Return the (X, Y) coordinate for the center point of the cell that contains the specified text.  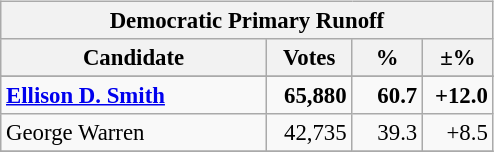
% (388, 58)
39.3 (388, 133)
+8.5 (458, 133)
Candidate (134, 58)
60.7 (388, 96)
Votes (309, 58)
±% (458, 58)
65,880 (309, 96)
Ellison D. Smith (134, 96)
George Warren (134, 133)
Democratic Primary Runoff (247, 21)
+12.0 (458, 96)
42,735 (309, 133)
